Capture the cell that displays the provided text and extract its (X, Y) central coordinate. 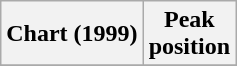
Peakposition (189, 34)
Chart (1999) (72, 34)
